Find where the given text appears and provide that cell's center as [x, y] coordinate. 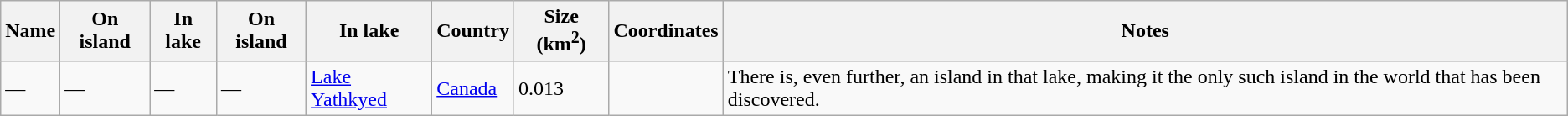
There is, even further, an island in that lake, making it the only such island in the world that has been discovered. [1145, 87]
Notes [1145, 31]
Name [30, 31]
Size (km2) [561, 31]
Country [473, 31]
Lake Yathkyed [369, 87]
0.013 [561, 87]
Canada [473, 87]
Coordinates [666, 31]
